Return (x, y) of the center of cell containing provided text 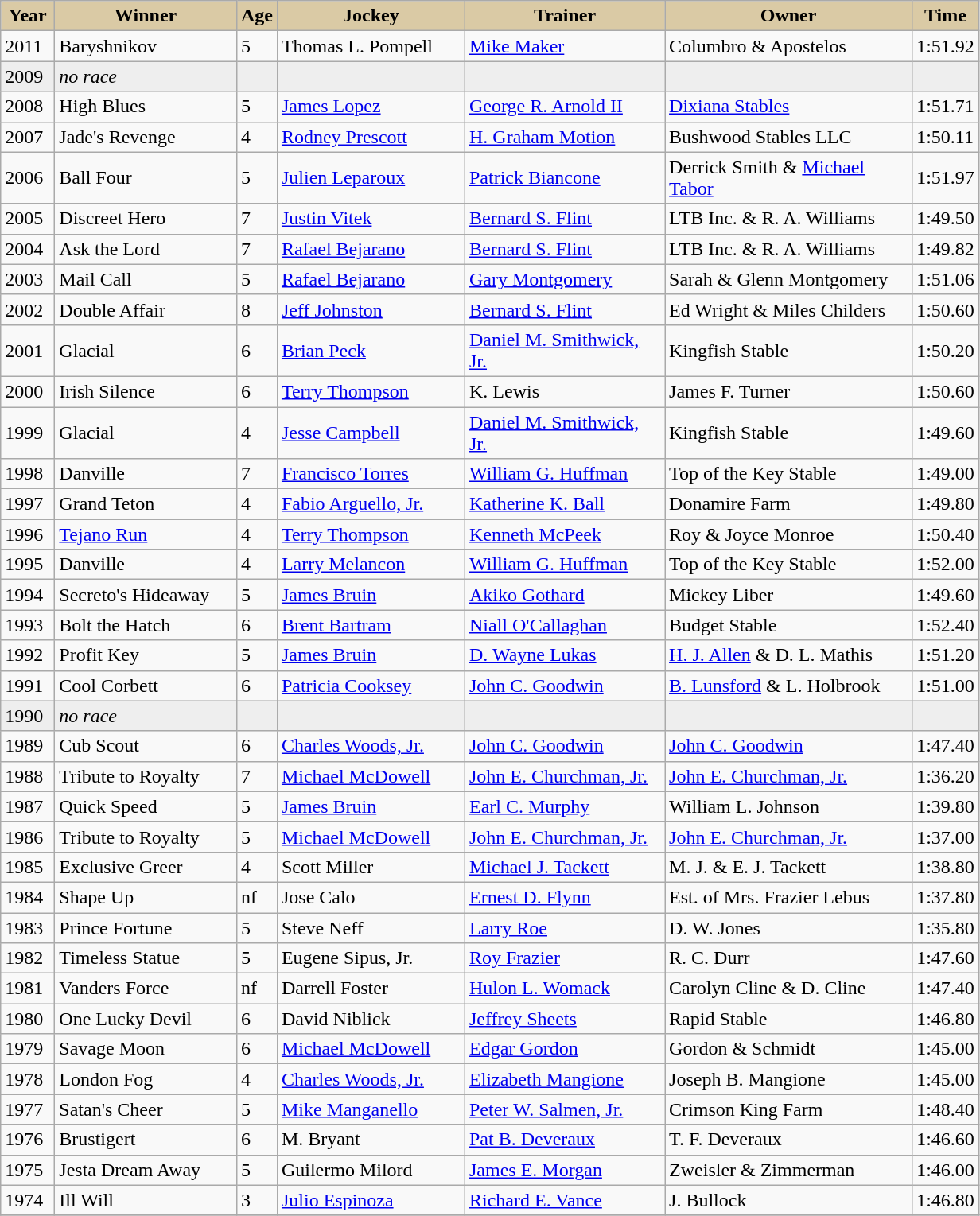
1:38.80 (946, 867)
M. J. & E. J. Tackett (789, 867)
James F. Turner (789, 391)
1:47.60 (946, 958)
Year (28, 16)
1989 (28, 746)
1:49.50 (946, 219)
Ed Wright & Miles Childers (789, 309)
Baryshnikov (146, 46)
1988 (28, 776)
Winner (146, 16)
James Lopez (371, 107)
Justin Vitek (371, 219)
Derrick Smith & Michael Tabor (789, 178)
Brian Peck (371, 350)
H. J. Allen & D. L. Mathis (789, 655)
Ernest D. Flynn (565, 897)
1:46.60 (946, 1140)
Savage Moon (146, 1049)
R. C. Durr (789, 958)
1977 (28, 1109)
Elizabeth Mangione (565, 1079)
Larry Roe (565, 928)
Jade's Revenge (146, 137)
1:51.06 (946, 279)
1:51.97 (946, 178)
1:37.80 (946, 897)
1997 (28, 504)
1982 (28, 958)
1:49.00 (946, 474)
Roy Frazier (565, 958)
Katherine K. Ball (565, 504)
Double Affair (146, 309)
Zweisler & Zimmerman (789, 1170)
1983 (28, 928)
Brustigert (146, 1140)
Sarah & Glenn Montgomery (789, 279)
2000 (28, 391)
Julien Leparoux (371, 178)
1998 (28, 474)
1:52.40 (946, 625)
1974 (28, 1200)
J. Bullock (789, 1200)
1:36.20 (946, 776)
Jeff Johnston (371, 309)
2009 (28, 76)
Grand Teton (146, 504)
1:51.92 (946, 46)
Profit Key (146, 655)
2004 (28, 249)
2007 (28, 137)
Jockey (371, 16)
D. W. Jones (789, 928)
Exclusive Greer (146, 867)
M. Bryant (371, 1140)
Prince Fortune (146, 928)
Carolyn Cline & D. Cline (789, 989)
1979 (28, 1049)
Darrell Foster (371, 989)
James E. Morgan (565, 1170)
Pat B. Deveraux (565, 1140)
Owner (789, 16)
Gary Montgomery (565, 279)
B. Lunsford & L. Holbrook (789, 686)
1:50.40 (946, 534)
1:35.80 (946, 928)
Akiko Gothard (565, 595)
T. F. Deveraux (789, 1140)
1976 (28, 1140)
Vanders Force (146, 989)
Kenneth McPeek (565, 534)
London Fog (146, 1079)
2002 (28, 309)
Rapid Stable (789, 1019)
1991 (28, 686)
Secreto's Hideaway (146, 595)
1992 (28, 655)
1:50.20 (946, 350)
1978 (28, 1079)
1995 (28, 565)
Crimson King Farm (789, 1109)
Patricia Cooksey (371, 686)
Steve Neff (371, 928)
Eugene Sipus, Jr. (371, 958)
1999 (28, 433)
1981 (28, 989)
Roy & Joyce Monroe (789, 534)
Satan's Cheer (146, 1109)
1:49.80 (946, 504)
David Niblick (371, 1019)
1984 (28, 897)
Columbro & Apostelos (789, 46)
1:46.00 (946, 1170)
Cool Corbett (146, 686)
Jesta Dream Away (146, 1170)
1:49.82 (946, 249)
Guilermo Milord (371, 1170)
Joseph B. Mangione (789, 1079)
Jose Calo (371, 897)
1:52.00 (946, 565)
K. Lewis (565, 391)
1975 (28, 1170)
Brent Bartram (371, 625)
Edgar Gordon (565, 1049)
1:48.40 (946, 1109)
1:51.71 (946, 107)
Larry Melancon (371, 565)
William L. Johnson (789, 806)
Tejano Run (146, 534)
2003 (28, 279)
Discreet Hero (146, 219)
Timeless Statue (146, 958)
2011 (28, 46)
Shape Up (146, 897)
H. Graham Motion (565, 137)
Earl C. Murphy (565, 806)
Hulon L. Womack (565, 989)
1:37.00 (946, 837)
1:50.11 (946, 137)
3 (256, 1200)
Gordon & Schmidt (789, 1049)
Age (256, 16)
1993 (28, 625)
One Lucky Devil (146, 1019)
Patrick Biancone (565, 178)
Irish Silence (146, 391)
Bolt the Hatch (146, 625)
Fabio Arguello, Jr. (371, 504)
D. Wayne Lukas (565, 655)
1994 (28, 595)
2006 (28, 178)
1996 (28, 534)
2001 (28, 350)
Peter W. Salmen, Jr. (565, 1109)
Est. of Mrs. Frazier Lebus (789, 897)
Time (946, 16)
Julio Espinoza (371, 1200)
1:51.00 (946, 686)
Cub Scout (146, 746)
1980 (28, 1019)
Quick Speed (146, 806)
Ask the Lord (146, 249)
1986 (28, 837)
Mail Call (146, 279)
Dixiana Stables (789, 107)
Jesse Campbell (371, 433)
1987 (28, 806)
1:51.20 (946, 655)
Mickey Liber (789, 595)
1985 (28, 867)
Jeffrey Sheets (565, 1019)
Donamire Farm (789, 504)
Thomas L. Pompell (371, 46)
Ill Will (146, 1200)
Niall O'Callaghan (565, 625)
1:39.80 (946, 806)
High Blues (146, 107)
Richard E. Vance (565, 1200)
Michael J. Tackett (565, 867)
Budget Stable (789, 625)
Francisco Torres (371, 474)
2005 (28, 219)
Scott Miller (371, 867)
2008 (28, 107)
Mike Manganello (371, 1109)
Trainer (565, 16)
Rodney Prescott (371, 137)
Mike Maker (565, 46)
Ball Four (146, 178)
Bushwood Stables LLC (789, 137)
1990 (28, 716)
8 (256, 309)
George R. Arnold II (565, 107)
